Detect which cell encompasses the target text, then output its [X, Y] center coordinate. 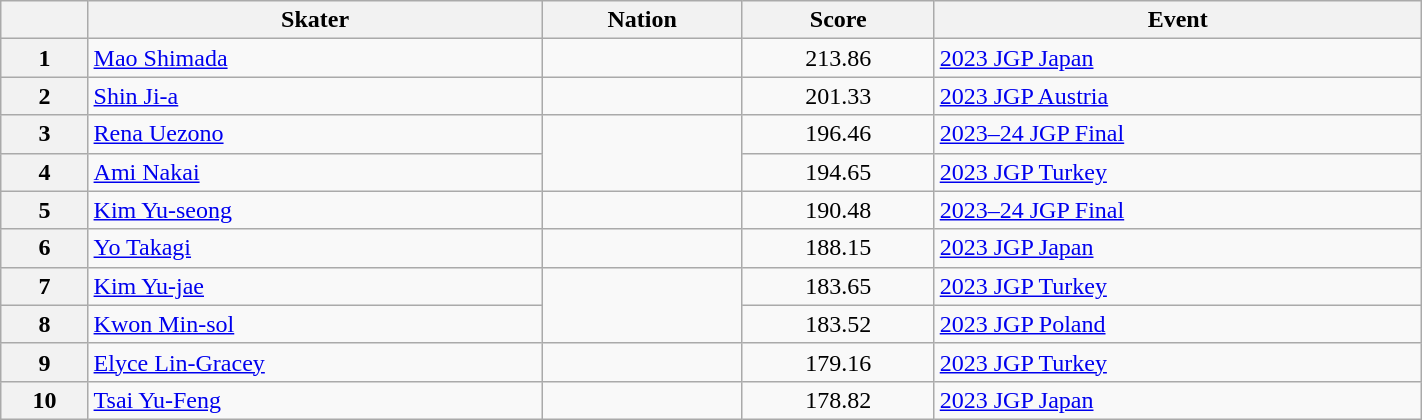
179.16 [838, 362]
Kim Yu-seong [315, 210]
2 [44, 96]
9 [44, 362]
Kwon Min-sol [315, 324]
2023 JGP Austria [1178, 96]
10 [44, 400]
Rena Uezono [315, 134]
Skater [315, 20]
Yo Takagi [315, 248]
7 [44, 286]
Ami Nakai [315, 172]
8 [44, 324]
3 [44, 134]
196.46 [838, 134]
Mao Shimada [315, 58]
1 [44, 58]
Elyce Lin-Gracey [315, 362]
6 [44, 248]
Nation [642, 20]
201.33 [838, 96]
Shin Ji-a [315, 96]
4 [44, 172]
2023 JGP Poland [1178, 324]
Event [1178, 20]
5 [44, 210]
188.15 [838, 248]
194.65 [838, 172]
Tsai Yu-Feng [315, 400]
Score [838, 20]
190.48 [838, 210]
183.65 [838, 286]
213.86 [838, 58]
183.52 [838, 324]
178.82 [838, 400]
Kim Yu-jae [315, 286]
